Locate the cell with the specified text and output its [X, Y] center coordinate. 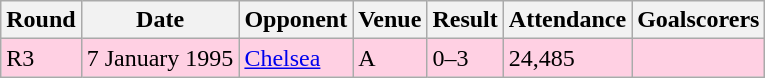
0–3 [465, 58]
Venue [390, 20]
Date [160, 20]
Opponent [296, 20]
7 January 1995 [160, 58]
A [390, 58]
Goalscorers [698, 20]
Attendance [567, 20]
Round [41, 20]
24,485 [567, 58]
Chelsea [296, 58]
Result [465, 20]
R3 [41, 58]
